Output the (x, y) coordinate of the center of the cell containing the given text.  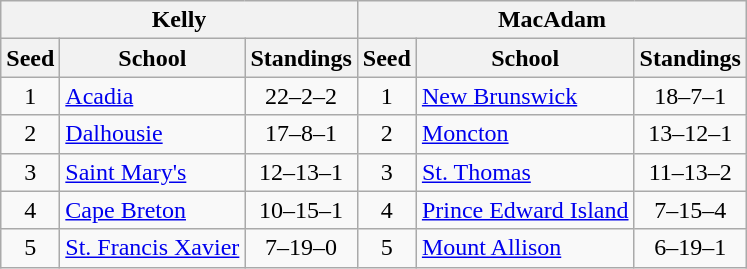
6–19–1 (690, 248)
10–15–1 (301, 210)
St. Francis Xavier (152, 248)
Kelly (180, 20)
11–13–2 (690, 172)
7–15–4 (690, 210)
New Brunswick (525, 96)
18–7–1 (690, 96)
Dalhousie (152, 134)
MacAdam (552, 20)
17–8–1 (301, 134)
Acadia (152, 96)
Mount Allison (525, 248)
12–13–1 (301, 172)
Prince Edward Island (525, 210)
Cape Breton (152, 210)
St. Thomas (525, 172)
22–2–2 (301, 96)
Saint Mary's (152, 172)
Moncton (525, 134)
7–19–0 (301, 248)
13–12–1 (690, 134)
